Identify which cell holds the provided text, then report its [x, y] central coordinate. 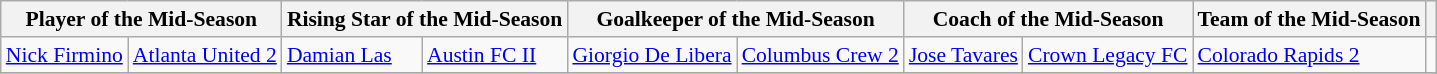
Colorado Rapids 2 [1310, 55]
Giorgio De Libera [652, 55]
Damian Las [352, 55]
Jose Tavares [964, 55]
Coach of the Mid-Season [1048, 19]
Columbus Crew 2 [820, 55]
Crown Legacy FC [1108, 55]
Player of the Mid-Season [142, 19]
Atlanta United 2 [205, 55]
Team of the Mid-Season [1310, 19]
Nick Firmino [64, 55]
Rising Star of the Mid-Season [425, 19]
Goalkeeper of the Mid-Season [735, 19]
Austin FC II [494, 55]
